For the text-containing cell, return its midpoint in (X, Y) coordinate format. 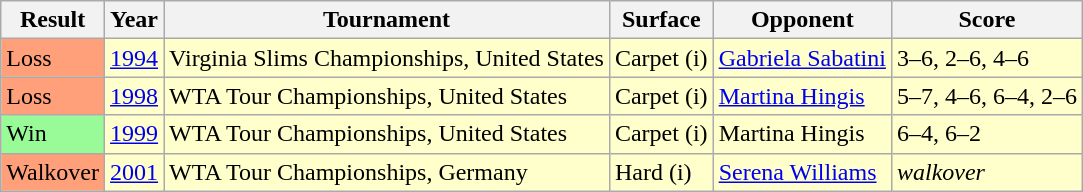
Opponent (802, 20)
Walkover (53, 172)
Gabriela Sabatini (802, 58)
Hard (i) (661, 172)
Tournament (387, 20)
Surface (661, 20)
1999 (134, 134)
2001 (134, 172)
6–4, 6–2 (986, 134)
Virginia Slims Championships, United States (387, 58)
5–7, 4–6, 6–4, 2–6 (986, 96)
1994 (134, 58)
Serena Williams (802, 172)
WTA Tour Championships, Germany (387, 172)
Score (986, 20)
Year (134, 20)
3–6, 2–6, 4–6 (986, 58)
walkover (986, 172)
Result (53, 20)
Win (53, 134)
1998 (134, 96)
